Find where the given text appears and provide that cell's center as [X, Y] coordinate. 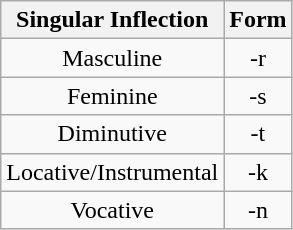
-r [258, 58]
Diminutive [112, 134]
Feminine [112, 96]
-t [258, 134]
-s [258, 96]
Form [258, 20]
Locative/Instrumental [112, 172]
-n [258, 210]
Vocative [112, 210]
Singular Inflection [112, 20]
-k [258, 172]
Masculine [112, 58]
